From the cell containing the given text, extract its center point as [x, y] coordinate. 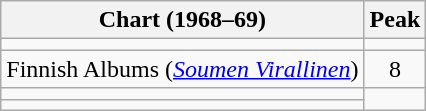
Peak [395, 20]
Finnish Albums (Soumen Virallinen) [182, 69]
Chart (1968–69) [182, 20]
8 [395, 69]
